Capture the cell that displays the provided text and extract its [X, Y] central coordinate. 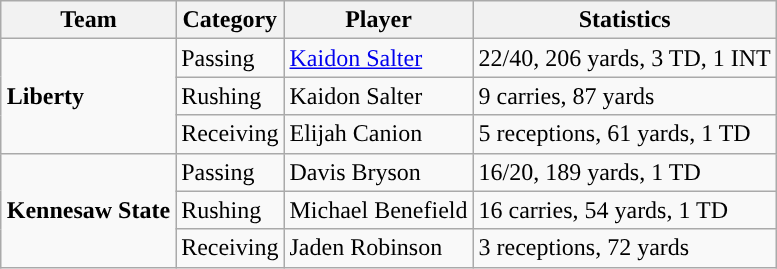
Jaden Robinson [378, 248]
3 receptions, 72 yards [624, 248]
5 receptions, 61 yards, 1 TD [624, 134]
22/40, 206 yards, 3 TD, 1 INT [624, 58]
Player [378, 20]
Team [88, 20]
Statistics [624, 20]
Kennesaw State [88, 210]
16 carries, 54 yards, 1 TD [624, 210]
Michael Benefield [378, 210]
Elijah Canion [378, 134]
Liberty [88, 96]
16/20, 189 yards, 1 TD [624, 172]
Davis Bryson [378, 172]
Category [230, 20]
9 carries, 87 yards [624, 96]
